From the cell containing the given text, extract its center point as [X, Y] coordinate. 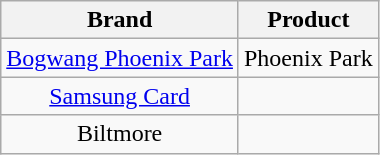
Samsung Card [120, 96]
Bogwang Phoenix Park [120, 58]
Product [308, 20]
Biltmore [120, 134]
Phoenix Park [308, 58]
Brand [120, 20]
